Output the [x, y] coordinate of the center of the cell containing the given text.  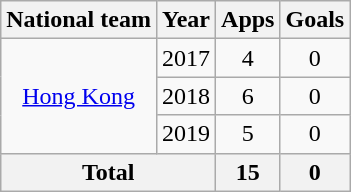
Apps [248, 20]
2017 [186, 58]
Hong Kong [79, 96]
2019 [186, 134]
Goals [315, 20]
6 [248, 96]
5 [248, 134]
4 [248, 58]
Year [186, 20]
2018 [186, 96]
15 [248, 172]
Total [108, 172]
National team [79, 20]
